Find where the given text appears and provide that cell's center as [X, Y] coordinate. 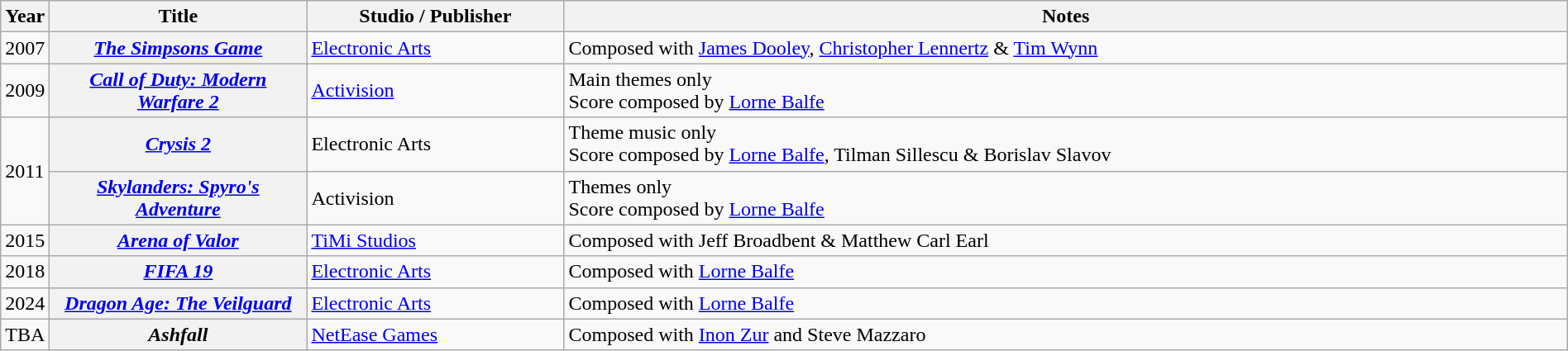
Theme music onlyScore composed by Lorne Balfe, Tilman Sillescu & Borislav Slavov [1065, 144]
Arena of Valor [179, 240]
FIFA 19 [179, 272]
Composed with Inon Zur and Steve Mazzaro [1065, 334]
Call of Duty: Modern Warfare 2 [179, 91]
Ashfall [179, 334]
The Simpsons Game [179, 48]
Studio / Publisher [435, 17]
Dragon Age: The Veilguard [179, 303]
Notes [1065, 17]
TiMi Studios [435, 240]
Year [25, 17]
2009 [25, 91]
Title [179, 17]
NetEase Games [435, 334]
Composed with Jeff Broadbent & Matthew Carl Earl [1065, 240]
TBA [25, 334]
Composed with James Dooley, Christopher Lennertz & Tim Wynn [1065, 48]
2024 [25, 303]
2007 [25, 48]
2011 [25, 171]
Skylanders: Spyro's Adventure [179, 198]
Main themes onlyScore composed by Lorne Balfe [1065, 91]
2018 [25, 272]
2015 [25, 240]
Crysis 2 [179, 144]
Themes onlyScore composed by Lorne Balfe [1065, 198]
